Output the (X, Y) coordinate of the center of the cell containing the given text.  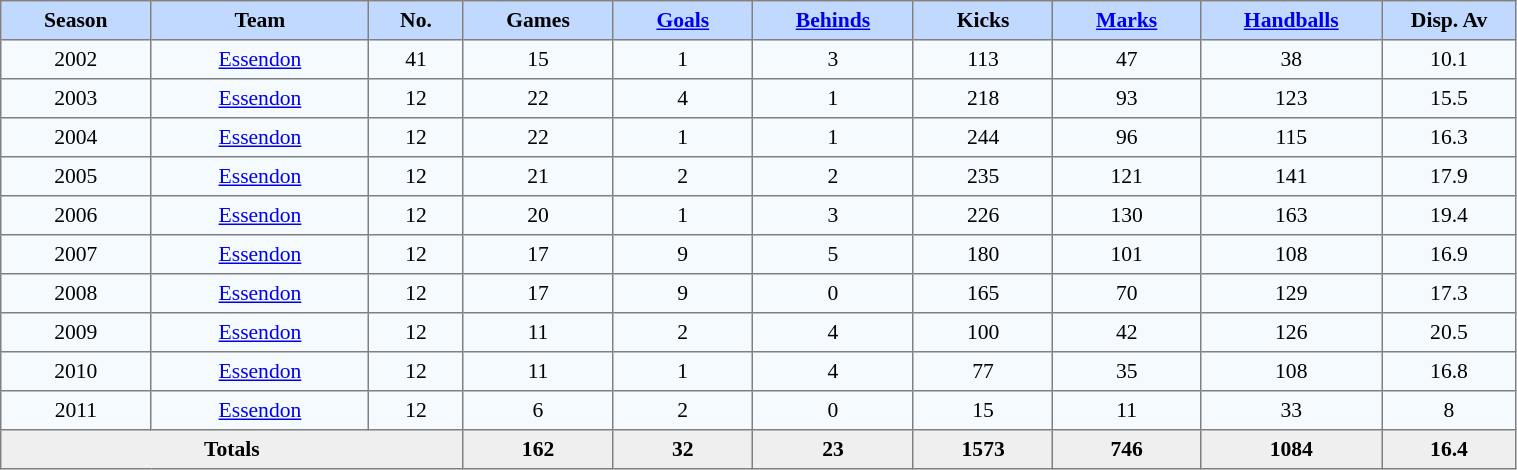
Games (538, 20)
17.3 (1449, 294)
16.8 (1449, 372)
163 (1292, 216)
42 (1127, 332)
129 (1292, 294)
2005 (76, 176)
226 (982, 216)
32 (682, 450)
Marks (1127, 20)
19.4 (1449, 216)
Behinds (832, 20)
No. (416, 20)
5 (832, 254)
16.9 (1449, 254)
21 (538, 176)
126 (1292, 332)
96 (1127, 138)
123 (1292, 98)
113 (982, 60)
130 (1127, 216)
20 (538, 216)
Goals (682, 20)
2011 (76, 410)
1084 (1292, 450)
38 (1292, 60)
47 (1127, 60)
Kicks (982, 20)
Team (260, 20)
180 (982, 254)
2007 (76, 254)
8 (1449, 410)
70 (1127, 294)
165 (982, 294)
16.3 (1449, 138)
Season (76, 20)
Handballs (1292, 20)
93 (1127, 98)
77 (982, 372)
15.5 (1449, 98)
244 (982, 138)
218 (982, 98)
2002 (76, 60)
Totals (232, 450)
16.4 (1449, 450)
2009 (76, 332)
100 (982, 332)
41 (416, 60)
746 (1127, 450)
2006 (76, 216)
162 (538, 450)
115 (1292, 138)
33 (1292, 410)
17.9 (1449, 176)
121 (1127, 176)
Disp. Av (1449, 20)
35 (1127, 372)
6 (538, 410)
23 (832, 450)
235 (982, 176)
2003 (76, 98)
20.5 (1449, 332)
1573 (982, 450)
2010 (76, 372)
101 (1127, 254)
2008 (76, 294)
10.1 (1449, 60)
2004 (76, 138)
141 (1292, 176)
